Locate the cell with the specified text and output its [x, y] center coordinate. 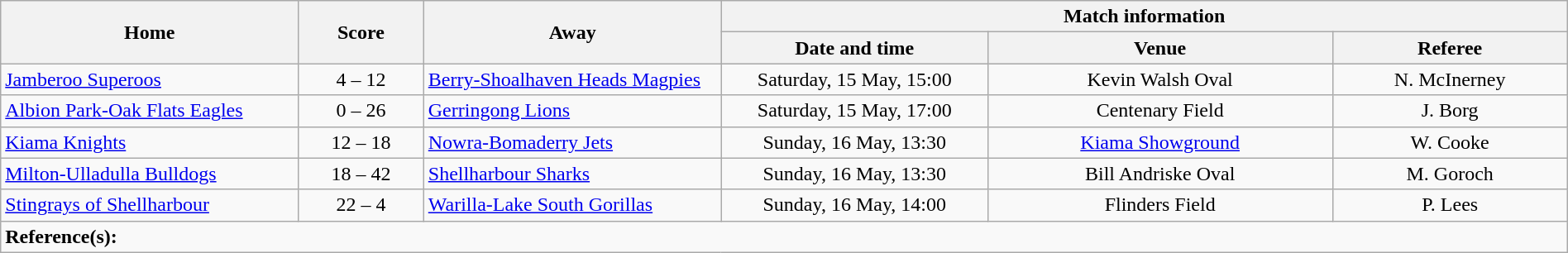
J. Borg [1450, 111]
Saturday, 15 May, 17:00 [854, 111]
4 – 12 [361, 79]
Kiama Knights [150, 142]
Reference(s): [784, 236]
22 – 4 [361, 205]
Match information [1145, 17]
Score [361, 32]
Shellharbour Sharks [572, 174]
Bill Andriske Oval [1159, 174]
Flinders Field [1159, 205]
Saturday, 15 May, 15:00 [854, 79]
Home [150, 32]
18 – 42 [361, 174]
Jamberoo Superoos [150, 79]
Nowra-Bomaderry Jets [572, 142]
Kevin Walsh Oval [1159, 79]
N. McInerney [1450, 79]
12 – 18 [361, 142]
Kiama Showground [1159, 142]
Venue [1159, 48]
Centenary Field [1159, 111]
M. Goroch [1450, 174]
W. Cooke [1450, 142]
Berry-Shoalhaven Heads Magpies [572, 79]
Away [572, 32]
Warilla-Lake South Gorillas [572, 205]
Albion Park-Oak Flats Eagles [150, 111]
Gerringong Lions [572, 111]
Milton-Ulladulla Bulldogs [150, 174]
Stingrays of Shellharbour [150, 205]
P. Lees [1450, 205]
Sunday, 16 May, 14:00 [854, 205]
0 – 26 [361, 111]
Referee [1450, 48]
Date and time [854, 48]
